Find where the given text appears and provide that cell's center as (X, Y) coordinate. 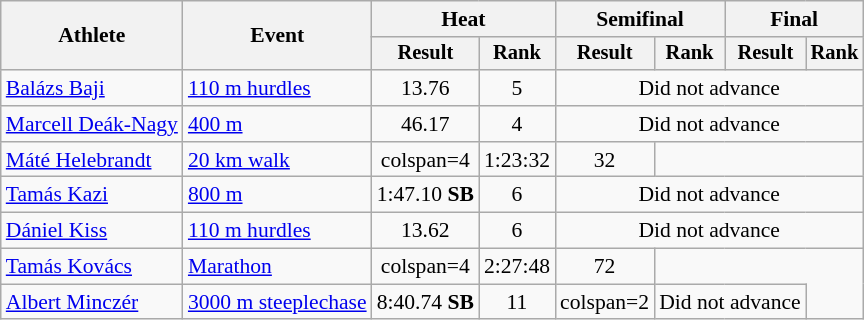
5 (517, 88)
Albert Minczér (92, 302)
Heat (464, 19)
3000 m steeplechase (278, 302)
13.62 (426, 231)
46.17 (426, 124)
1:23:32 (517, 160)
800 m (278, 195)
32 (604, 160)
Tamás Kovács (92, 267)
1:47.10 SB (426, 195)
Final (794, 19)
4 (517, 124)
Marcell Deák-Nagy (92, 124)
Balázs Baji (92, 88)
2:27:48 (517, 267)
colspan=2 (604, 302)
13.76 (426, 88)
Event (278, 36)
400 m (278, 124)
Tamás Kazi (92, 195)
Marathon (278, 267)
Semifinal (640, 19)
11 (517, 302)
8:40.74 SB (426, 302)
72 (604, 267)
Athlete (92, 36)
Máté Helebrandt (92, 160)
Dániel Kiss (92, 231)
20 km walk (278, 160)
